Return the [X, Y] coordinate for the center point of the cell that contains the specified text.  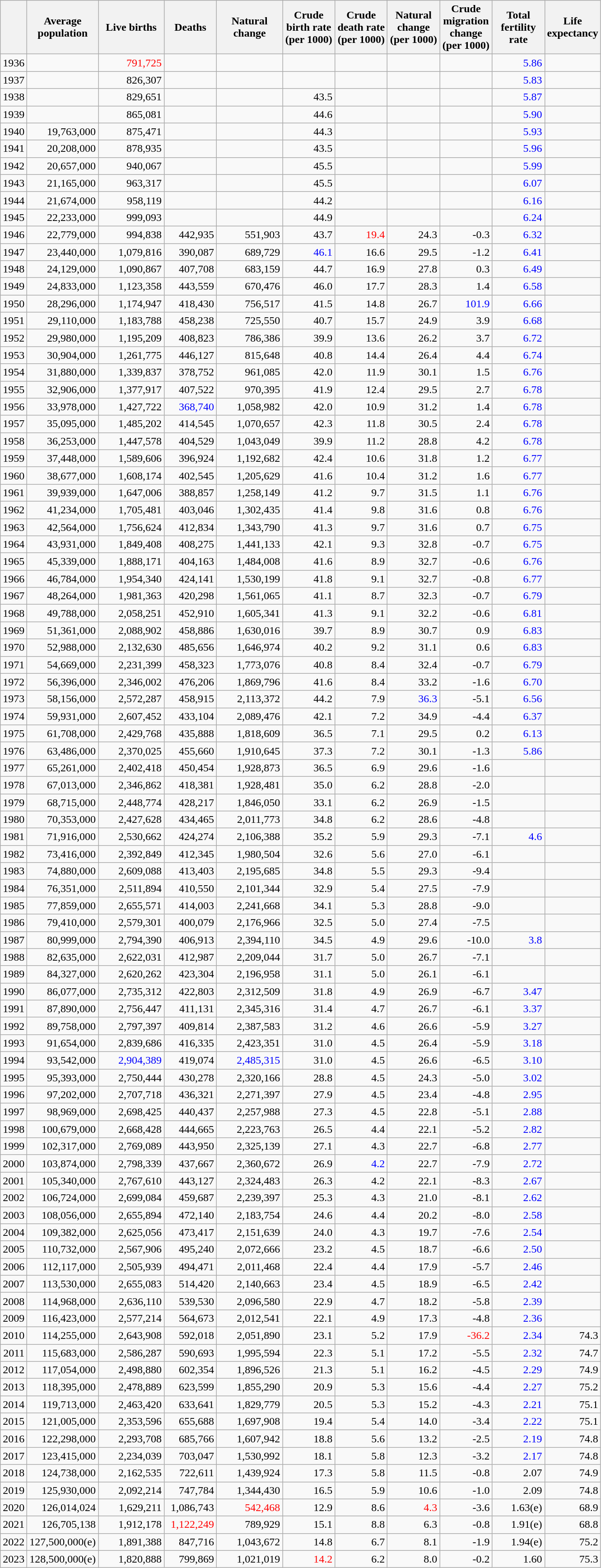
2.88 [518, 1112]
2,698,425 [131, 1112]
1,439,924 [250, 1473]
12.3 [414, 1456]
39.7 [309, 630]
2,101,344 [250, 888]
443,559 [191, 286]
1.63(e) [518, 1507]
458,323 [191, 665]
1,530,992 [250, 1456]
2,234,039 [131, 1456]
18.9 [414, 1284]
-5.7 [466, 1267]
2,140,663 [250, 1284]
2,485,315 [250, 1060]
1,258,149 [250, 493]
2,463,420 [131, 1404]
59,931,000 [63, 716]
1958 [14, 441]
2,478,889 [131, 1387]
1,192,682 [250, 458]
2,346,862 [131, 785]
1,205,629 [250, 475]
106,724,000 [63, 1198]
1962 [14, 510]
1,896,526 [250, 1370]
43,931,000 [63, 545]
6.7 [361, 1542]
2.58 [518, 1215]
424,141 [191, 579]
-6.7 [466, 991]
Crude birth rate (per 1000) [309, 27]
423,304 [191, 974]
63,486,000 [63, 751]
411,131 [191, 1009]
124,738,000 [63, 1473]
32.4 [414, 665]
1992 [14, 1026]
0.7 [466, 527]
2,345,316 [250, 1009]
21,165,000 [63, 183]
420,298 [191, 596]
21.0 [414, 1198]
1.94(e) [518, 1542]
-7.6 [466, 1232]
-36.2 [466, 1335]
113,530,000 [63, 1284]
2009 [14, 1318]
42,564,000 [63, 527]
49,788,000 [63, 613]
93,542,000 [63, 1060]
1,043,672 [250, 1542]
45,339,000 [63, 562]
435,888 [191, 733]
2,735,312 [131, 991]
2,579,301 [131, 923]
2022 [14, 1542]
2,324,483 [250, 1181]
1938 [14, 97]
458,238 [191, 321]
3.27 [518, 1026]
26.1 [414, 974]
2,839,686 [131, 1043]
1,995,594 [250, 1352]
Natural change [250, 27]
428,217 [191, 802]
21,674,000 [63, 200]
2,622,031 [131, 957]
689,729 [250, 252]
13.6 [361, 338]
2,655,571 [131, 906]
6.13 [518, 733]
26.2 [414, 338]
940,067 [131, 166]
1,629,211 [131, 1507]
6.49 [518, 269]
128,500,000(e) [63, 1559]
1,079,816 [131, 252]
46.0 [309, 286]
2,051,890 [250, 1335]
67,013,000 [63, 785]
56,396,000 [63, 682]
564,673 [191, 1318]
2,271,397 [250, 1095]
-1.2 [466, 252]
408,275 [191, 545]
77,859,000 [63, 906]
592,018 [191, 1335]
14.2 [309, 1559]
2,387,583 [250, 1026]
Average population [63, 27]
1945 [14, 217]
2006 [14, 1267]
2,577,214 [131, 1318]
999,093 [131, 217]
1965 [14, 562]
3.37 [518, 1009]
408,823 [191, 338]
410,550 [191, 888]
0.2 [466, 733]
1,981,363 [131, 596]
0.8 [466, 510]
127,500,000(e) [63, 1542]
0.6 [466, 648]
1,344,430 [250, 1490]
101.9 [466, 304]
123,415,000 [63, 1456]
3.02 [518, 1078]
1,195,209 [131, 338]
6.9 [361, 768]
459,687 [191, 1198]
2012 [14, 1370]
2.95 [518, 1095]
84,327,000 [63, 974]
30.5 [414, 424]
440,437 [191, 1112]
16.9 [361, 269]
2.39 [518, 1301]
3.18 [518, 1043]
1,086,743 [191, 1507]
33.1 [309, 802]
17.7 [361, 286]
17.2 [414, 1352]
539,530 [191, 1301]
70,353,000 [63, 820]
5.99 [518, 166]
27.4 [414, 923]
424,274 [191, 837]
18.7 [414, 1249]
452,910 [191, 613]
416,335 [191, 1043]
407,522 [191, 390]
-6.8 [466, 1146]
602,354 [191, 1370]
378,752 [191, 372]
1982 [14, 854]
443,127 [191, 1181]
1957 [14, 424]
102,317,000 [63, 1146]
5.93 [518, 131]
18.8 [309, 1439]
74.7 [573, 1352]
24.9 [414, 321]
1.6 [466, 475]
2003 [14, 1215]
1,705,481 [131, 510]
2,625,056 [131, 1232]
117,054,000 [63, 1370]
623,599 [191, 1387]
1983 [14, 871]
108,056,000 [63, 1215]
1964 [14, 545]
2.19 [518, 1439]
24.0 [309, 1232]
Deaths [191, 27]
865,081 [131, 114]
670,476 [250, 286]
1,818,609 [250, 733]
-8.1 [466, 1198]
-1.5 [466, 802]
5.87 [518, 97]
6.70 [518, 682]
125,930,000 [63, 1490]
8.8 [361, 1525]
878,935 [131, 149]
2,096,580 [250, 1301]
122,298,000 [63, 1439]
9.2 [361, 648]
437,667 [191, 1164]
1981 [14, 837]
28,296,000 [63, 304]
89,758,000 [63, 1026]
2.36 [518, 1318]
434,465 [191, 820]
-1.9 [466, 1542]
8.0 [414, 1559]
1,912,178 [131, 1525]
31.5 [414, 493]
1,183,788 [131, 321]
1,928,873 [250, 768]
2,798,339 [131, 1164]
0.9 [466, 630]
2,767,610 [131, 1181]
2.77 [518, 1146]
1988 [14, 957]
6.3 [414, 1525]
1,021,019 [250, 1559]
35,095,000 [63, 424]
1975 [14, 733]
1944 [14, 200]
6.74 [518, 355]
1.5 [466, 372]
419,074 [191, 1060]
1943 [14, 183]
2001 [14, 1181]
1994 [14, 1060]
514,420 [191, 1284]
18.1 [309, 1456]
68.9 [573, 1507]
495,240 [191, 1249]
683,159 [250, 269]
655,688 [191, 1422]
30.7 [414, 630]
2,567,906 [131, 1249]
2,707,718 [131, 1095]
2,325,139 [250, 1146]
2,429,768 [131, 733]
2,353,596 [131, 1422]
21.3 [309, 1370]
-4.5 [466, 1370]
0.3 [466, 269]
789,929 [250, 1525]
58,156,000 [63, 699]
2,241,668 [250, 906]
1967 [14, 596]
847,716 [191, 1542]
747,784 [191, 1490]
402,545 [191, 475]
22.9 [309, 1301]
1984 [14, 888]
32.3 [414, 596]
2002 [14, 1198]
1953 [14, 355]
1,607,942 [250, 1439]
-0.2 [466, 1559]
1939 [14, 114]
126,705,138 [63, 1525]
1,928,481 [250, 785]
-5.5 [466, 1352]
400,079 [191, 923]
1,343,790 [250, 527]
29,980,000 [63, 338]
1976 [14, 751]
23.2 [309, 1249]
-4.3 [466, 1404]
11.2 [361, 441]
1,820,888 [131, 1559]
430,278 [191, 1078]
46.1 [309, 252]
458,915 [191, 699]
436,321 [191, 1095]
1,849,408 [131, 545]
2011 [14, 1352]
1,339,837 [131, 372]
Natural change (per 1000) [414, 27]
23,440,000 [63, 252]
100,679,000 [63, 1129]
14.0 [414, 1422]
2,223,763 [250, 1129]
458,886 [191, 630]
109,382,000 [63, 1232]
2.4 [466, 424]
1986 [14, 923]
44.3 [309, 131]
2,402,418 [131, 768]
2,196,958 [250, 974]
2,257,988 [250, 1112]
875,471 [131, 131]
112,117,000 [63, 1267]
2.67 [518, 1181]
31.7 [309, 957]
37.3 [309, 751]
10.4 [361, 475]
418,381 [191, 785]
444,665 [191, 1129]
116,423,000 [63, 1318]
2,655,894 [131, 1215]
2,089,476 [250, 716]
786,386 [250, 338]
42.4 [309, 458]
1,608,174 [131, 475]
5.83 [518, 80]
958,119 [131, 200]
41.8 [309, 579]
1985 [14, 906]
2.27 [518, 1387]
51,361,000 [63, 630]
1,174,947 [131, 304]
2007 [14, 1284]
2,011,468 [250, 1267]
2.29 [518, 1370]
1,561,065 [250, 596]
1996 [14, 1095]
473,417 [191, 1232]
1,441,133 [250, 545]
28.3 [414, 286]
42.3 [309, 424]
2,609,088 [131, 871]
2,750,444 [131, 1078]
11.8 [361, 424]
1,605,341 [250, 613]
87,890,000 [63, 1009]
2,794,390 [131, 940]
3.9 [466, 321]
2,643,908 [131, 1335]
815,648 [250, 355]
126,014,024 [63, 1507]
71,916,000 [63, 837]
23.1 [309, 1335]
2,392,849 [131, 854]
8.7 [361, 596]
25.3 [309, 1198]
110,732,000 [63, 1249]
2,011,773 [250, 820]
2,176,966 [250, 923]
2,655,083 [131, 1284]
685,766 [191, 1439]
2023 [14, 1559]
1954 [14, 372]
80,999,000 [63, 940]
2,769,089 [131, 1146]
34.9 [414, 716]
-6.6 [466, 1249]
46,784,000 [63, 579]
121,005,000 [63, 1422]
44.6 [309, 114]
1990 [14, 991]
33,978,000 [63, 407]
-2.0 [466, 785]
963,317 [131, 183]
725,550 [250, 321]
590,693 [191, 1352]
32.9 [309, 888]
8.6 [361, 1507]
Total fertility rate [518, 27]
91,654,000 [63, 1043]
1977 [14, 768]
98,969,000 [63, 1112]
2,607,452 [131, 716]
2,092,214 [131, 1490]
826,307 [131, 80]
2.62 [518, 1198]
1998 [14, 1129]
1,070,657 [250, 424]
76,351,000 [63, 888]
6.32 [518, 235]
1987 [14, 940]
722,611 [191, 1473]
413,403 [191, 871]
1.60 [518, 1559]
-10.0 [466, 940]
7.9 [361, 699]
412,987 [191, 957]
33.2 [414, 682]
1973 [14, 699]
1,427,722 [131, 407]
633,641 [191, 1404]
1,043,049 [250, 441]
442,935 [191, 235]
2,195,685 [250, 871]
26.5 [309, 1129]
2016 [14, 1439]
6.56 [518, 699]
2,370,025 [131, 751]
41.9 [309, 390]
34.5 [309, 940]
27.1 [309, 1146]
-3.2 [466, 1456]
35.2 [309, 837]
-0.3 [466, 235]
1950 [14, 304]
2,239,397 [250, 1198]
1,261,775 [131, 355]
961,085 [250, 372]
1,302,435 [250, 510]
1960 [14, 475]
1955 [14, 390]
95,393,000 [63, 1078]
396,924 [191, 458]
97,202,000 [63, 1095]
2,346,002 [131, 682]
54,669,000 [63, 665]
115,683,000 [63, 1352]
756,517 [250, 304]
6.16 [518, 200]
75.3 [573, 1559]
1941 [14, 149]
1966 [14, 579]
11.5 [414, 1473]
2014 [14, 1404]
5.96 [518, 149]
409,814 [191, 1026]
3.7 [466, 338]
414,003 [191, 906]
2,312,509 [250, 991]
2,012,541 [250, 1318]
3.10 [518, 1060]
6.07 [518, 183]
105,340,000 [63, 1181]
446,127 [191, 355]
2.09 [518, 1490]
6.66 [518, 304]
1,090,867 [131, 269]
-9.4 [466, 871]
44.7 [309, 269]
37,448,000 [63, 458]
2021 [14, 1525]
2004 [14, 1232]
1963 [14, 527]
20.2 [414, 1215]
2.07 [518, 1473]
20.9 [309, 1387]
450,454 [191, 768]
36,253,000 [63, 441]
2.42 [518, 1284]
-1.0 [466, 1490]
5.2 [361, 1335]
1,869,796 [250, 682]
1,485,202 [131, 424]
2,132,630 [131, 648]
41.4 [309, 510]
2,797,397 [131, 1026]
1,888,171 [131, 562]
994,838 [131, 235]
404,163 [191, 562]
2,756,447 [131, 1009]
2,668,428 [131, 1129]
26.3 [309, 1181]
2.54 [518, 1232]
829,651 [131, 97]
2015 [14, 1422]
68,715,000 [63, 802]
27.9 [309, 1095]
27.3 [309, 1112]
31.4 [309, 1009]
32,906,000 [63, 390]
1971 [14, 665]
2,162,535 [131, 1473]
2.72 [518, 1164]
22,233,000 [63, 217]
65,261,000 [63, 768]
74,880,000 [63, 871]
799,869 [191, 1559]
1940 [14, 131]
494,471 [191, 1267]
30,904,000 [63, 355]
52,988,000 [63, 648]
32.2 [414, 613]
6.24 [518, 217]
2017 [14, 1456]
36.3 [414, 699]
1969 [14, 630]
-1.3 [466, 751]
38,677,000 [63, 475]
-5.8 [466, 1301]
970,395 [250, 390]
1,855,290 [250, 1387]
2.82 [518, 1129]
2.17 [518, 1456]
2,904,389 [131, 1060]
41.5 [309, 304]
1,530,199 [250, 579]
9.3 [361, 545]
15.7 [361, 321]
2,231,399 [131, 665]
1.2 [466, 458]
19.7 [414, 1232]
1968 [14, 613]
388,857 [191, 493]
1,589,606 [131, 458]
86,077,000 [63, 991]
7.1 [361, 733]
1,123,358 [131, 286]
542,468 [250, 1507]
6.81 [518, 613]
403,046 [191, 510]
1959 [14, 458]
2,427,628 [131, 820]
2,572,287 [131, 699]
1997 [14, 1112]
20.5 [309, 1404]
1979 [14, 802]
27.5 [414, 888]
5.90 [518, 114]
48,264,000 [63, 596]
35.0 [309, 785]
27.0 [414, 854]
22.4 [309, 1267]
2013 [14, 1387]
6.41 [518, 252]
1995 [14, 1078]
1,829,779 [250, 1404]
8.1 [414, 1542]
2,530,662 [131, 837]
2008 [14, 1301]
2019 [14, 1490]
22.3 [309, 1352]
-5.0 [466, 1078]
32.8 [414, 545]
2,209,044 [250, 957]
472,140 [191, 1215]
406,913 [191, 940]
41.2 [309, 493]
2,636,110 [131, 1301]
2.32 [518, 1352]
2,072,666 [250, 1249]
31,880,000 [63, 372]
1,646,974 [250, 648]
61,708,000 [63, 733]
3.47 [518, 991]
79,410,000 [63, 923]
1,647,006 [131, 493]
Life expectancy [573, 27]
-8.3 [466, 1181]
1972 [14, 682]
41,234,000 [63, 510]
14.4 [361, 355]
2,293,708 [131, 1439]
2,423,351 [250, 1043]
2005 [14, 1249]
15.1 [309, 1525]
2,699,084 [131, 1198]
41.1 [309, 596]
18.2 [414, 1301]
2,113,372 [250, 699]
1,954,340 [131, 579]
32.5 [309, 923]
Crude death rate (per 1000) [361, 27]
1952 [14, 338]
1,773,076 [250, 665]
1948 [14, 269]
1,756,624 [131, 527]
1947 [14, 252]
11.9 [361, 372]
2018 [14, 1473]
2.7 [466, 390]
2,183,754 [250, 1215]
-5.2 [466, 1129]
12.9 [309, 1507]
29,110,000 [63, 321]
1991 [14, 1009]
1,377,917 [131, 390]
2,511,894 [131, 888]
390,087 [191, 252]
1,910,645 [250, 751]
20,208,000 [63, 149]
16.2 [414, 1370]
551,903 [250, 235]
19,763,000 [63, 131]
2,498,880 [131, 1370]
20,657,000 [63, 166]
24.6 [309, 1215]
2,620,262 [131, 974]
1951 [14, 321]
-3.4 [466, 1422]
1970 [14, 648]
485,656 [191, 648]
2.21 [518, 1404]
44.9 [309, 217]
1949 [14, 286]
82,635,000 [63, 957]
27.8 [414, 269]
6.37 [518, 716]
1.1 [466, 493]
-2.5 [466, 1439]
1974 [14, 716]
1,630,016 [250, 630]
1999 [14, 1146]
114,968,000 [63, 1301]
1,891,388 [131, 1542]
Live births [131, 27]
2,360,672 [250, 1164]
10.9 [361, 407]
1,447,578 [131, 441]
119,713,000 [63, 1404]
74.3 [573, 1335]
22,779,000 [63, 235]
9.8 [361, 510]
368,740 [191, 407]
1,846,050 [250, 802]
1,697,908 [250, 1422]
-7.5 [466, 923]
40.7 [309, 321]
6.58 [518, 286]
1937 [14, 80]
12.4 [361, 390]
1942 [14, 166]
5.5 [361, 871]
1989 [14, 974]
433,104 [191, 716]
791,725 [131, 63]
40.2 [309, 648]
1936 [14, 63]
16.5 [309, 1490]
1,122,249 [191, 1525]
13.2 [414, 1439]
1946 [14, 235]
32.6 [309, 854]
404,529 [191, 441]
118,395,000 [63, 1387]
34.1 [309, 906]
15.6 [414, 1387]
2,106,388 [250, 837]
412,345 [191, 854]
6.68 [518, 321]
414,545 [191, 424]
24,833,000 [63, 286]
1980 [14, 820]
476,206 [191, 682]
703,047 [191, 1456]
1993 [14, 1043]
24,129,000 [63, 269]
39,939,000 [63, 493]
2.22 [518, 1422]
2.46 [518, 1267]
Crude migration change (per 1000) [466, 27]
2,058,251 [131, 613]
443,950 [191, 1146]
2,586,287 [131, 1352]
-9.0 [466, 906]
-8.0 [466, 1215]
28.6 [414, 820]
412,834 [191, 527]
6.72 [518, 338]
2,151,639 [250, 1232]
3.8 [518, 940]
407,708 [191, 269]
1961 [14, 493]
22.8 [414, 1112]
2,088,902 [131, 630]
2,320,166 [250, 1078]
2,505,939 [131, 1267]
2,448,774 [131, 802]
2020 [14, 1507]
68.8 [573, 1525]
1,058,982 [250, 407]
1.91(e) [518, 1525]
114,255,000 [63, 1335]
1,980,504 [250, 854]
2,394,110 [250, 940]
455,660 [191, 751]
103,874,000 [63, 1164]
-3.6 [466, 1507]
2010 [14, 1335]
15.2 [414, 1404]
1,484,008 [250, 562]
1956 [14, 407]
1978 [14, 785]
422,803 [191, 991]
16.6 [361, 252]
2000 [14, 1164]
418,430 [191, 304]
43.7 [309, 235]
73,416,000 [63, 854]
2.50 [518, 1249]
2.34 [518, 1335]
